Output the [x, y] coordinate of the center of the cell containing the given text.  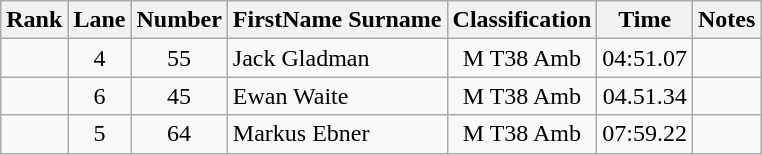
Number [179, 20]
07:59.22 [645, 134]
55 [179, 58]
Ewan Waite [337, 96]
45 [179, 96]
FirstName Surname [337, 20]
Classification [522, 20]
Notes [727, 20]
Time [645, 20]
Rank [34, 20]
Markus Ebner [337, 134]
5 [100, 134]
Jack Gladman [337, 58]
Lane [100, 20]
6 [100, 96]
04:51.07 [645, 58]
04.51.34 [645, 96]
64 [179, 134]
4 [100, 58]
